Identify which cell holds the provided text, then report its (x, y) central coordinate. 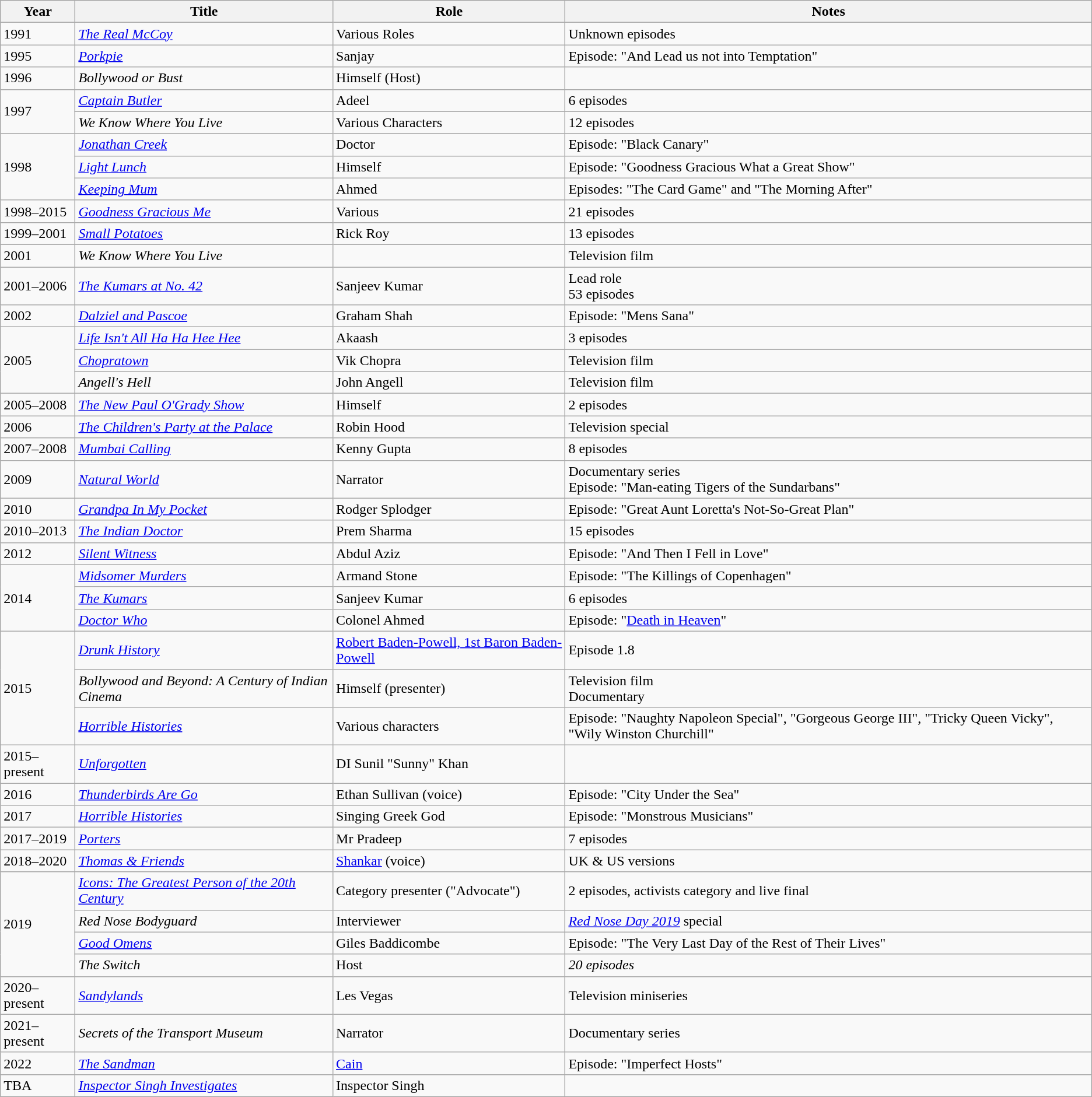
Good Omens (204, 943)
2 episodes, activists category and live final (828, 891)
Thunderbirds Are Go (204, 794)
2018–2020 (38, 861)
Episode: "Naughty Napoleon Special", "Gorgeous George III", "Tricky Queen Vicky", "Wily Winston Churchill" (828, 727)
Interviewer (449, 921)
Doctor Who (204, 620)
Silent Witness (204, 553)
2022 (38, 1063)
Midsomer Murders (204, 576)
Notes (828, 12)
2016 (38, 794)
2010 (38, 509)
2009 (38, 479)
Episode: "Death in Heaven" (828, 620)
Sandylands (204, 995)
Small Potatoes (204, 233)
Documentary series (828, 1033)
Himself (presenter) (449, 688)
1997 (38, 111)
Dalziel and Pascoe (204, 316)
Episode: "Great Aunt Loretta's Not-So-Great Plan" (828, 509)
Unforgotten (204, 764)
12 episodes (828, 122)
Episode: "The Killings of Copenhagen" (828, 576)
Himself (Host) (449, 78)
Chopratown (204, 360)
3 episodes (828, 338)
Les Vegas (449, 995)
Porkpie (204, 56)
Red Nose Bodyguard (204, 921)
Secrets of the Transport Museum (204, 1033)
Abdul Aziz (449, 553)
Mr Pradeep (449, 839)
Episode: "And Lead us not into Temptation" (828, 56)
Episode: "And Then I Fell in Love" (828, 553)
Grandpa In My Pocket (204, 509)
Rodger Splodger (449, 509)
The Kumars (204, 598)
20 episodes (828, 965)
Lead role53 episodes (828, 286)
Doctor (449, 145)
Episode: "The Very Last Day of the Rest of Their Lives" (828, 943)
2005 (38, 360)
Colonel Ahmed (449, 620)
Episodes: "The Card Game" and "The Morning After" (828, 189)
Host (449, 965)
The Kumars at No. 42 (204, 286)
1996 (38, 78)
Singing Greek God (449, 816)
Inspector Singh (449, 1085)
Armand Stone (449, 576)
The Real McCoy (204, 34)
Robin Hood (449, 427)
Shankar (voice) (449, 861)
Category presenter ("Advocate") (449, 891)
2002 (38, 316)
1991 (38, 34)
Red Nose Day 2019 special (828, 921)
Prem Sharma (449, 531)
Episode: "Goodness Gracious What a Great Show" (828, 167)
Akaash (449, 338)
2005–2008 (38, 405)
Episode: "Imperfect Hosts" (828, 1063)
Keeping Mum (204, 189)
Captain Butler (204, 100)
2017 (38, 816)
Episode: "Black Canary" (828, 145)
Unknown episodes (828, 34)
Porters (204, 839)
2015 (38, 688)
15 episodes (828, 531)
Mumbai Calling (204, 449)
Natural World (204, 479)
Various (449, 211)
2014 (38, 598)
Light Lunch (204, 167)
Adeel (449, 100)
1998 (38, 167)
Thomas & Friends (204, 861)
John Angell (449, 383)
The Switch (204, 965)
2012 (38, 553)
Documentary seriesEpisode: "Man-eating Tigers of the Sundarbans" (828, 479)
Various characters (449, 727)
The New Paul O'Grady Show (204, 405)
Television special (828, 427)
1999–2001 (38, 233)
2007–2008 (38, 449)
2010–2013 (38, 531)
2006 (38, 427)
Cain (449, 1063)
Giles Baddicombe (449, 943)
2021–present (38, 1033)
Television filmDocumentary (828, 688)
Jonathan Creek (204, 145)
Various Roles (449, 34)
8 episodes (828, 449)
Rick Roy (449, 233)
Episode: "City Under the Sea" (828, 794)
Various Characters (449, 122)
The Sandman (204, 1063)
Ahmed (449, 189)
2017–2019 (38, 839)
TBA (38, 1085)
Television miniseries (828, 995)
Sanjay (449, 56)
Episode: "Monstrous Musicians" (828, 816)
Title (204, 12)
Life Isn't All Ha Ha Hee Hee (204, 338)
2001 (38, 255)
DI Sunil "Sunny" Khan (449, 764)
Episode 1.8 (828, 650)
Angell's Hell (204, 383)
Robert Baden-Powell, 1st Baron Baden-Powell (449, 650)
The Indian Doctor (204, 531)
Bollywood and Beyond: A Century of Indian Cinema (204, 688)
2019 (38, 924)
Graham Shah (449, 316)
2001–2006 (38, 286)
Bollywood or Bust (204, 78)
7 episodes (828, 839)
21 episodes (828, 211)
2020–present (38, 995)
Goodness Gracious Me (204, 211)
The Children's Party at the Palace (204, 427)
Role (449, 12)
Inspector Singh Investigates (204, 1085)
Kenny Gupta (449, 449)
2 episodes (828, 405)
Icons: The Greatest Person of the 20th Century (204, 891)
Drunk History (204, 650)
Episode: "Mens Sana" (828, 316)
UK & US versions (828, 861)
Ethan Sullivan (voice) (449, 794)
13 episodes (828, 233)
1998–2015 (38, 211)
Vik Chopra (449, 360)
2015–present (38, 764)
Year (38, 12)
1995 (38, 56)
